Return [x, y] of the center of cell containing provided text 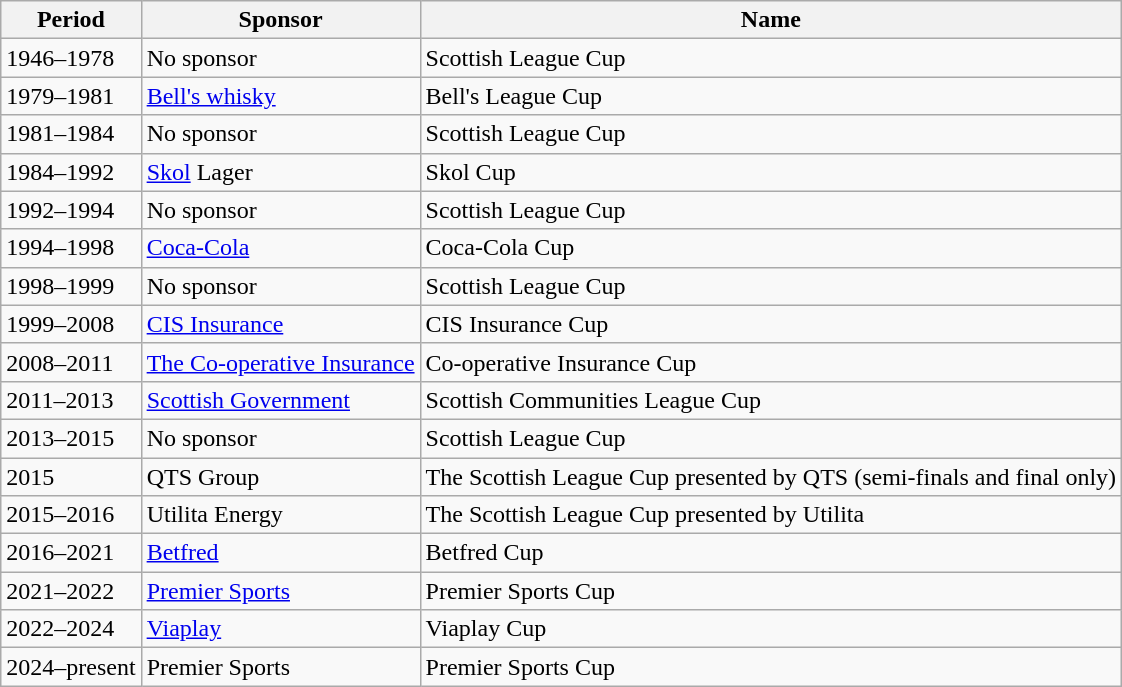
1998–1999 [71, 286]
Skol Cup [771, 172]
Name [771, 20]
Utilita Energy [280, 515]
Viaplay [280, 629]
Betfred Cup [771, 553]
1994–1998 [71, 248]
Sponsor [280, 20]
Coca-Cola [280, 248]
2013–2015 [71, 438]
1992–1994 [71, 210]
2011–2013 [71, 400]
Bell's League Cup [771, 96]
1984–1992 [71, 172]
Bell's whisky [280, 96]
2008–2011 [71, 362]
The Scottish League Cup presented by QTS (semi-finals and final only) [771, 477]
The Scottish League Cup presented by Utilita [771, 515]
Coca-Cola Cup [771, 248]
2015 [71, 477]
Scottish Government [280, 400]
1979–1981 [71, 96]
Viaplay Cup [771, 629]
2015–2016 [71, 515]
Period [71, 20]
1999–2008 [71, 324]
2016–2021 [71, 553]
The Co-operative Insurance [280, 362]
1981–1984 [71, 134]
Co-operative Insurance Cup [771, 362]
1946–1978 [71, 58]
2022–2024 [71, 629]
2024–present [71, 667]
CIS Insurance [280, 324]
Skol Lager [280, 172]
CIS Insurance Cup [771, 324]
2021–2022 [71, 591]
QTS Group [280, 477]
Scottish Communities League Cup [771, 400]
Betfred [280, 553]
